Identify which cell holds the provided text, then report its (x, y) central coordinate. 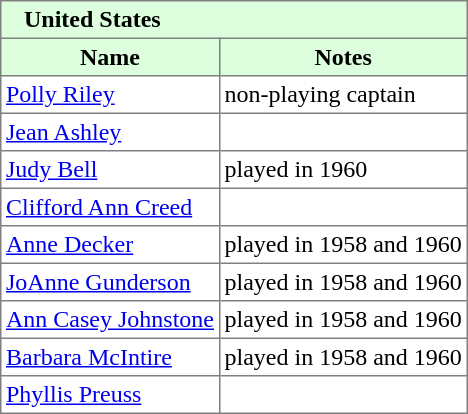
Barbara McIntire (110, 357)
Ann Casey Johnstone (110, 320)
Judy Bell (110, 170)
Clifford Ann Creed (110, 207)
Phyllis Preuss (110, 395)
Polly Riley (110, 95)
JoAnne Gunderson (110, 282)
Name (110, 57)
Notes (343, 57)
United States (234, 20)
Anne Decker (110, 245)
played in 1960 (343, 170)
non-playing captain (343, 95)
Jean Ashley (110, 132)
